Identify which cell holds the provided text, then report its (x, y) central coordinate. 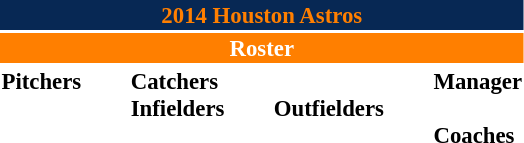
Roster (262, 48)
2014 Houston Astros (262, 15)
